Search for the cell housing the specified text and yield its (X, Y) center coordinate. 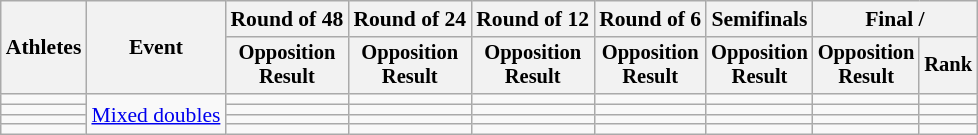
Semifinals (760, 19)
Final / (895, 19)
Round of 24 (410, 19)
Athletes (44, 48)
Round of 48 (286, 19)
Event (156, 48)
Round of 12 (532, 19)
Rank (948, 66)
Round of 6 (650, 19)
Mixed doubles (156, 114)
